Return (x, y) of the center of cell containing provided text 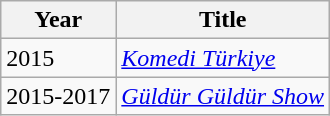
Title (223, 20)
Year (58, 20)
2015-2017 (58, 96)
2015 (58, 58)
Komedi Türkiye (223, 58)
Güldür Güldür Show (223, 96)
